Provide the (x, y) coordinate of the cell's center where the given text is located.  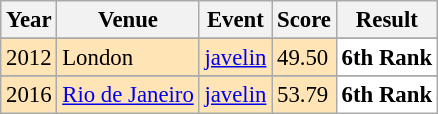
2016 (29, 95)
Year (29, 20)
49.50 (304, 58)
2012 (29, 58)
London (128, 58)
53.79 (304, 95)
Venue (128, 20)
Rio de Janeiro (128, 95)
Score (304, 20)
Result (386, 20)
Event (236, 20)
